Detect which cell encompasses the target text, then output its (X, Y) center coordinate. 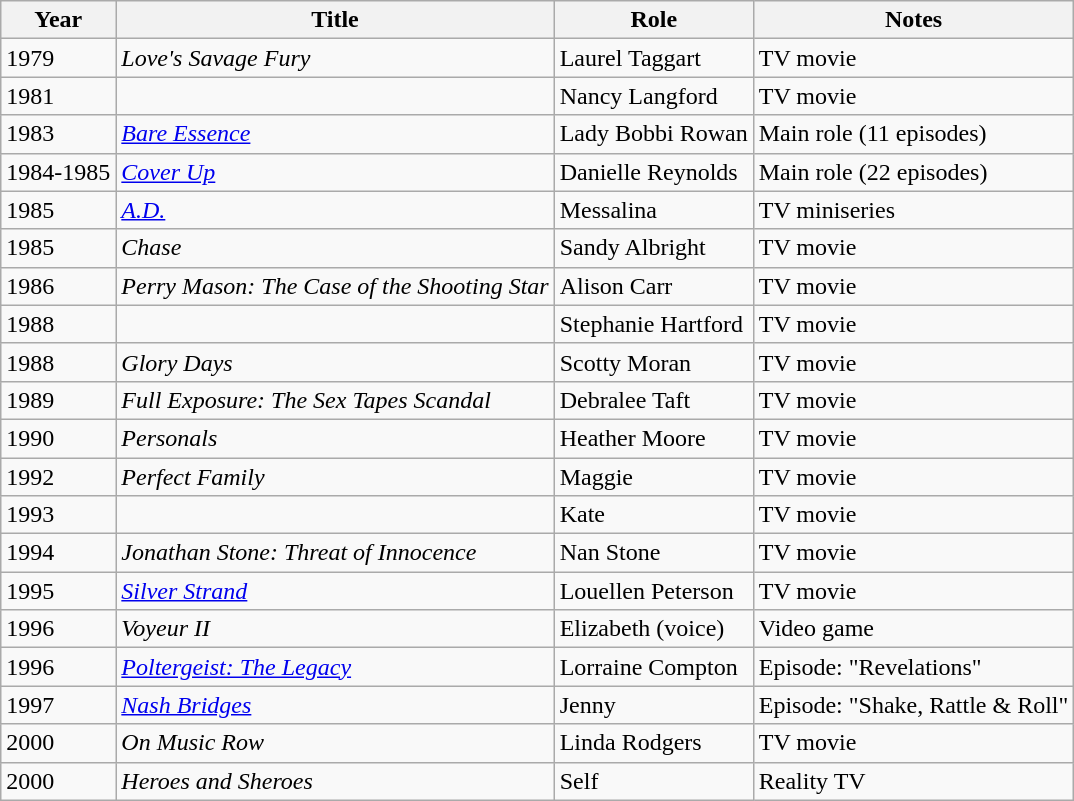
Perry Mason: The Case of the Shooting Star (335, 286)
Lorraine Compton (654, 667)
1979 (58, 58)
1995 (58, 591)
1993 (58, 515)
Lady Bobbi Rowan (654, 134)
TV miniseries (914, 210)
Year (58, 20)
Messalina (654, 210)
A.D. (335, 210)
Jenny (654, 705)
Louellen Peterson (654, 591)
Jonathan Stone: Threat of Innocence (335, 553)
Role (654, 20)
Alison Carr (654, 286)
1997 (58, 705)
1981 (58, 96)
Nan Stone (654, 553)
Heroes and Sheroes (335, 781)
Debralee Taft (654, 400)
Personals (335, 438)
Episode: "Revelations" (914, 667)
On Music Row (335, 743)
Chase (335, 248)
Main role (11 episodes) (914, 134)
1986 (58, 286)
Title (335, 20)
Stephanie Hartford (654, 324)
Elizabeth (voice) (654, 629)
Linda Rodgers (654, 743)
Maggie (654, 477)
Nash Bridges (335, 705)
Poltergeist: The Legacy (335, 667)
Laurel Taggart (654, 58)
Love's Savage Fury (335, 58)
Full Exposure: The Sex Tapes Scandal (335, 400)
Nancy Langford (654, 96)
Main role (22 episodes) (914, 172)
Cover Up (335, 172)
1984-1985 (58, 172)
Notes (914, 20)
Scotty Moran (654, 362)
1992 (58, 477)
Heather Moore (654, 438)
Voyeur II (335, 629)
Bare Essence (335, 134)
Danielle Reynolds (654, 172)
Kate (654, 515)
Glory Days (335, 362)
1994 (58, 553)
Video game (914, 629)
Self (654, 781)
1990 (58, 438)
Episode: "Shake, Rattle & Roll" (914, 705)
Sandy Albright (654, 248)
1989 (58, 400)
Perfect Family (335, 477)
1983 (58, 134)
Silver Strand (335, 591)
Reality TV (914, 781)
